Output the [X, Y] coordinate of the center of the cell containing the given text.  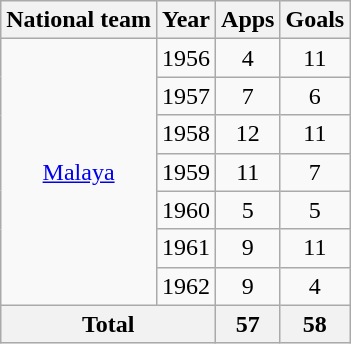
Malaya [79, 172]
1962 [186, 286]
1960 [186, 210]
6 [315, 96]
1959 [186, 172]
1961 [186, 248]
Apps [248, 20]
1956 [186, 58]
58 [315, 324]
National team [79, 20]
12 [248, 134]
1957 [186, 96]
Goals [315, 20]
57 [248, 324]
Total [108, 324]
Year [186, 20]
1958 [186, 134]
